Detect which cell encompasses the target text, then output its (X, Y) center coordinate. 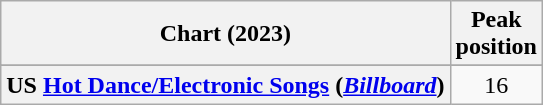
16 (496, 85)
US Hot Dance/Electronic Songs (Billboard) (226, 85)
Chart (2023) (226, 34)
Peakposition (496, 34)
